Return the (X, Y) coordinate for the center point of the cell that contains the specified text.  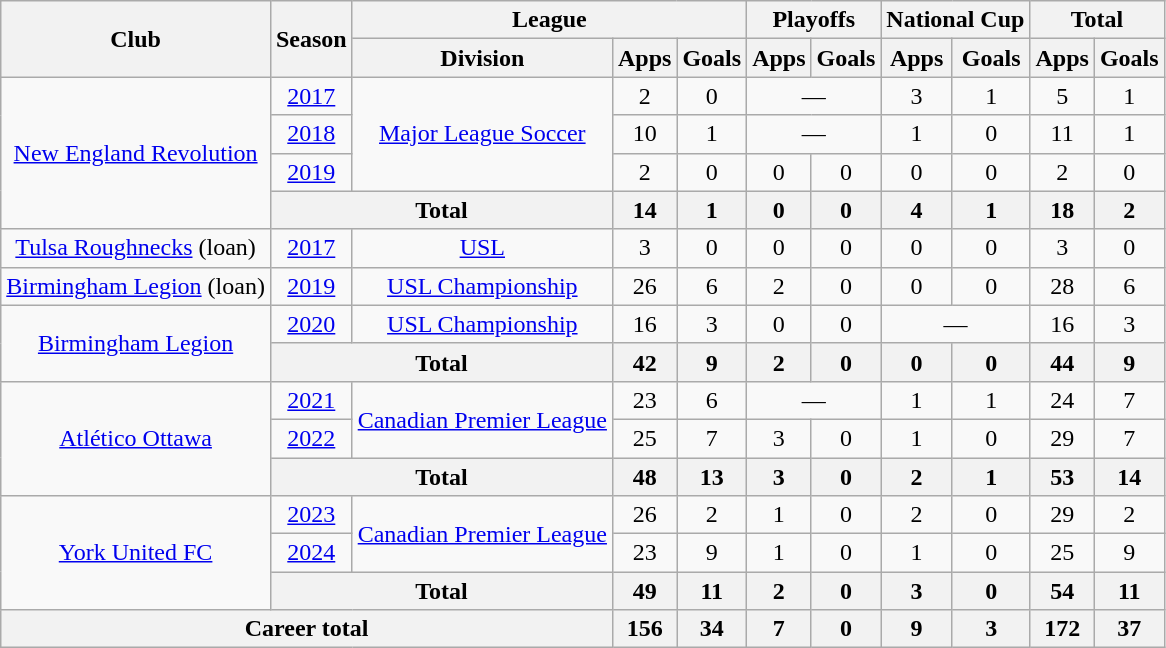
18 (1062, 210)
Career total (307, 629)
Season (311, 39)
53 (1062, 477)
York United FC (136, 553)
Major League Soccer (482, 134)
USL (482, 248)
2023 (311, 515)
New England Revolution (136, 153)
2024 (311, 553)
Club (136, 39)
172 (1062, 629)
5 (1062, 96)
37 (1129, 629)
34 (712, 629)
Division (482, 58)
24 (1062, 400)
Tulsa Roughnecks (loan) (136, 248)
2021 (311, 400)
44 (1062, 362)
2020 (311, 324)
54 (1062, 591)
2022 (311, 438)
Playoffs (814, 20)
2018 (311, 134)
28 (1062, 286)
Birmingham Legion (loan) (136, 286)
13 (712, 477)
156 (644, 629)
49 (644, 591)
League (549, 20)
4 (917, 210)
10 (644, 134)
Atlético Ottawa (136, 438)
42 (644, 362)
National Cup (956, 20)
48 (644, 477)
Birmingham Legion (136, 343)
